Capture the cell that displays the provided text and extract its (x, y) central coordinate. 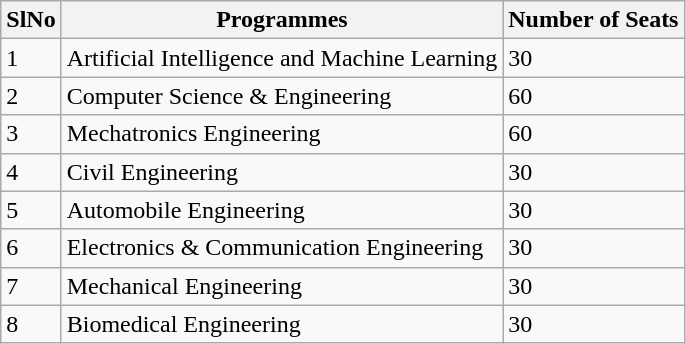
Number of Seats (594, 20)
2 (31, 96)
6 (31, 248)
Programmes (282, 20)
Computer Science & Engineering (282, 96)
8 (31, 324)
Automobile Engineering (282, 210)
Civil Engineering (282, 172)
SlNo (31, 20)
3 (31, 134)
Mechatronics Engineering (282, 134)
Artificial Intelligence and Machine Learning (282, 58)
1 (31, 58)
5 (31, 210)
Electronics & Communication Engineering (282, 248)
4 (31, 172)
7 (31, 286)
Biomedical Engineering (282, 324)
Mechanical Engineering (282, 286)
